Find where the given text appears and provide that cell's center as [x, y] coordinate. 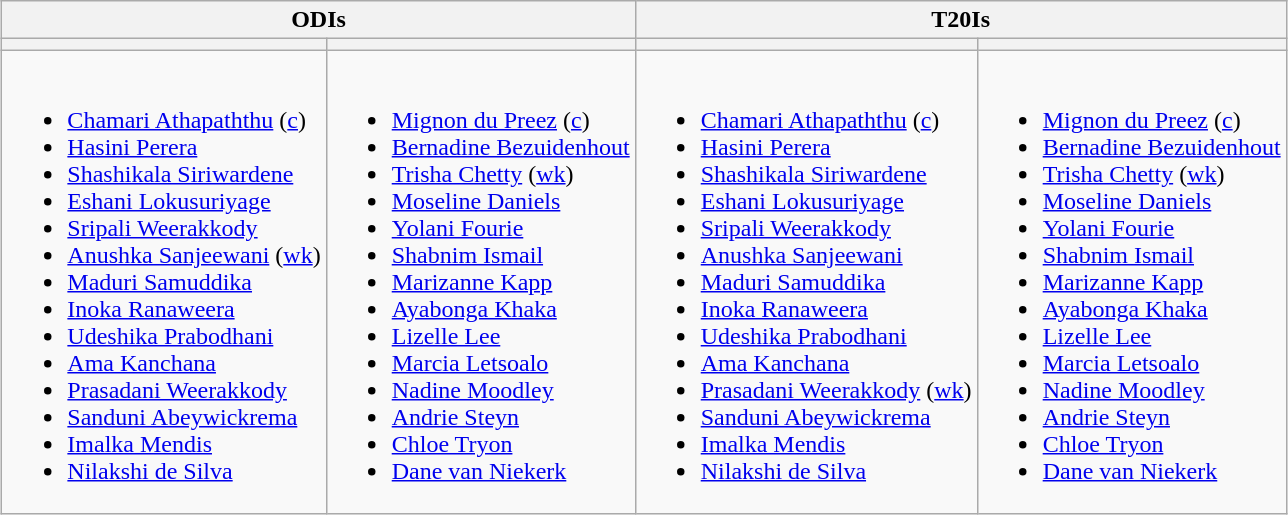
ODIs [318, 20]
T20Is [960, 20]
